Return [X, Y] of the center of cell containing provided text 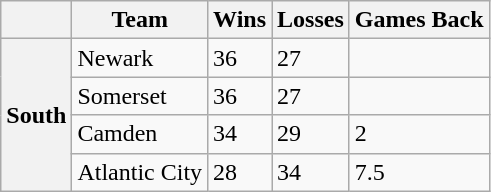
Somerset [140, 96]
Camden [140, 134]
Losses [311, 20]
South [36, 115]
2 [419, 134]
7.5 [419, 172]
Wins [240, 20]
Atlantic City [140, 172]
28 [240, 172]
29 [311, 134]
Games Back [419, 20]
Newark [140, 58]
Team [140, 20]
